Return [X, Y] of the center of cell containing provided text 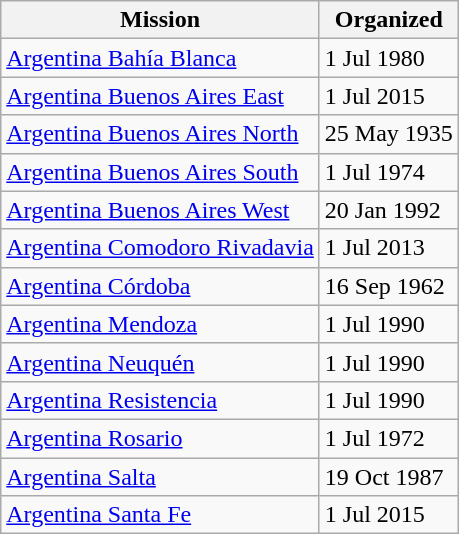
Argentina Córdoba [160, 286]
1 Jul 2013 [388, 248]
20 Jan 1992 [388, 210]
Argentina Salta [160, 477]
Argentina Bahía Blanca [160, 58]
1 Jul 1972 [388, 438]
25 May 1935 [388, 134]
Argentina Santa Fe [160, 515]
16 Sep 1962 [388, 286]
Argentina Buenos Aires South [160, 172]
Argentina Buenos Aires North [160, 134]
Argentina Resistencia [160, 400]
19 Oct 1987 [388, 477]
1 Jul 1980 [388, 58]
1 Jul 1974 [388, 172]
Argentina Comodoro Rivadavia [160, 248]
Mission [160, 20]
Argentina Neuquén [160, 362]
Argentina Buenos Aires West [160, 210]
Organized [388, 20]
Argentina Mendoza [160, 324]
Argentina Buenos Aires East [160, 96]
Argentina Rosario [160, 438]
